Pinpoint the cell where the given text exists, returning its (X, Y) midpoint coordinate. 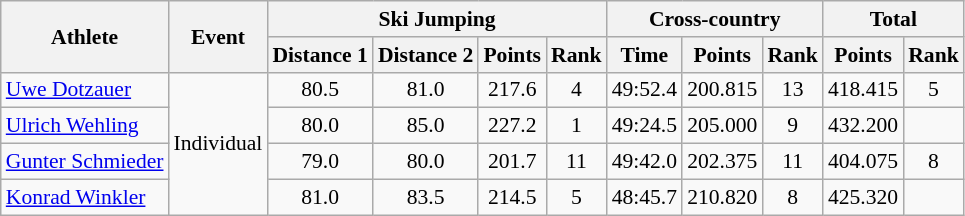
80.5 (320, 90)
Ulrich Wehling (85, 126)
418.415 (863, 90)
Individual (218, 143)
79.0 (320, 162)
49:42.0 (644, 162)
83.5 (426, 197)
214.5 (512, 197)
4 (576, 90)
227.2 (512, 126)
205.000 (722, 126)
432.200 (863, 126)
201.7 (512, 162)
13 (792, 90)
49:24.5 (644, 126)
202.375 (722, 162)
425.320 (863, 197)
200.815 (722, 90)
Distance 1 (320, 55)
85.0 (426, 126)
Event (218, 36)
210.820 (722, 197)
Time (644, 55)
Ski Jumping (436, 19)
404.075 (863, 162)
Gunter Schmieder (85, 162)
Athlete (85, 36)
Total (894, 19)
49:52.4 (644, 90)
9 (792, 126)
Uwe Dotzauer (85, 90)
Konrad Winkler (85, 197)
Distance 2 (426, 55)
217.6 (512, 90)
Cross-country (715, 19)
48:45.7 (644, 197)
1 (576, 126)
